From the cell containing the given text, extract its center point as [x, y] coordinate. 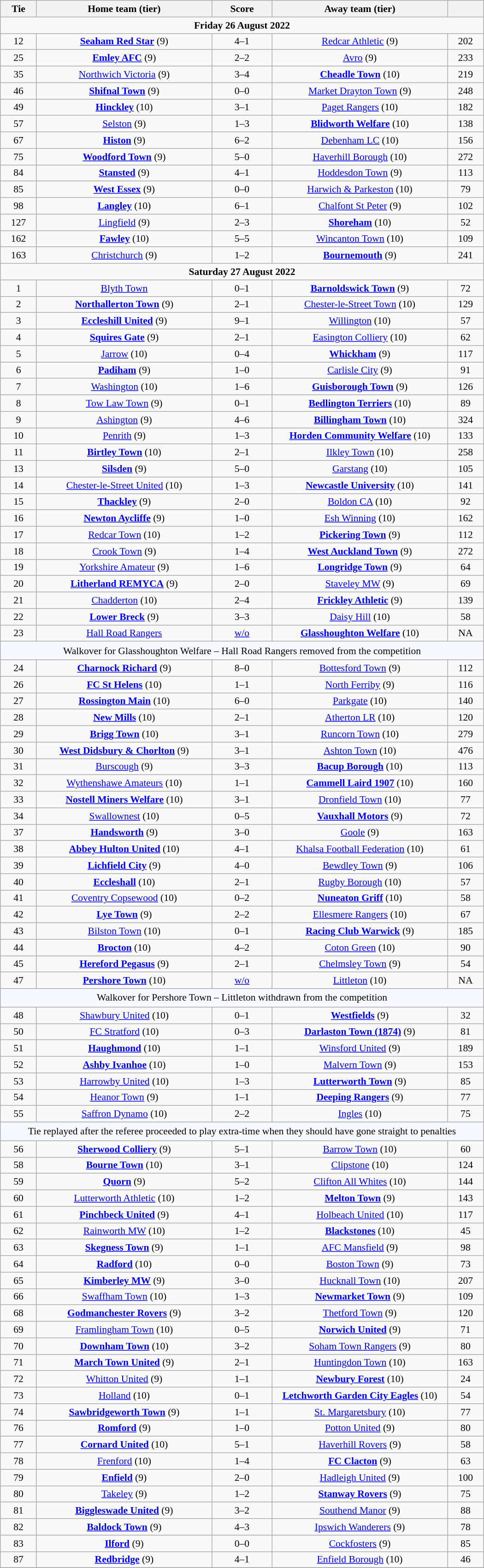
Ingles (10) [360, 1114]
Enfield (9) [124, 1478]
Takeley (9) [124, 1494]
50 [18, 1032]
Score [242, 9]
Shoreham (10) [360, 222]
Cheadle Town (10) [360, 75]
160 [466, 783]
Cornard United (10) [124, 1445]
Baldock Town (9) [124, 1527]
143 [466, 1198]
241 [466, 256]
59 [18, 1182]
126 [466, 387]
2–3 [242, 222]
44 [18, 948]
Goole (9) [360, 833]
Tie [18, 9]
19 [18, 567]
Littleton (10) [360, 981]
Crook Town (9) [124, 551]
2 [18, 304]
6–2 [242, 140]
Whickham (9) [360, 354]
Downham Town (10) [124, 1346]
Garstang (10) [360, 469]
23 [18, 633]
Eccleshall (10) [124, 882]
March Town United (9) [124, 1363]
140 [466, 701]
Harrowby United (10) [124, 1081]
Carlisle City (9) [360, 370]
Redbridge (9) [124, 1560]
Pickering Town (9) [360, 535]
Hoddesdon Town (9) [360, 173]
Longridge Town (9) [360, 567]
15 [18, 502]
Enfield Borough (10) [360, 1560]
Ellesmere Rangers (10) [360, 915]
139 [466, 601]
185 [466, 931]
39 [18, 865]
Swallownest (10) [124, 816]
Heanor Town (9) [124, 1097]
Wythenshawe Amateurs (10) [124, 783]
Horden Community Welfare (10) [360, 436]
Redcar Town (10) [124, 535]
Christchurch (9) [124, 256]
Saffron Dynamo (10) [124, 1114]
Bottesford Town (9) [360, 668]
Handsworth (9) [124, 833]
West Auckland Town (9) [360, 551]
Potton United (9) [360, 1428]
8 [18, 403]
258 [466, 453]
Chester-le-Street Town (10) [360, 304]
Ashton Town (10) [360, 751]
76 [18, 1428]
42 [18, 915]
55 [18, 1114]
476 [466, 751]
Melton Town (9) [360, 1198]
Chadderton (10) [124, 601]
FC Stratford (10) [124, 1032]
14 [18, 485]
Redcar Athletic (9) [360, 42]
Litherland REMYCA (9) [124, 584]
Walkover for Pershore Town – Littleton withdrawn from the competition [242, 998]
Rossington Main (10) [124, 701]
26 [18, 685]
6–0 [242, 701]
70 [18, 1346]
141 [466, 485]
Lutterworth Athletic (10) [124, 1198]
Holland (10) [124, 1395]
Runcorn Town (10) [360, 734]
Khalsa Football Federation (10) [360, 849]
St. Margaretsbury (10) [360, 1412]
51 [18, 1049]
34 [18, 816]
83 [18, 1544]
Hall Road Rangers [124, 633]
Swaffham Town (10) [124, 1297]
Cammell Laird 1907 (10) [360, 783]
7 [18, 387]
Ashby Ivanhoe (10) [124, 1065]
127 [18, 222]
Billingham Town (10) [360, 420]
Paget Rangers (10) [360, 107]
88 [466, 1511]
Southend Manor (9) [360, 1511]
16 [18, 519]
Chalfont St Peter (9) [360, 206]
Ipswich Wanderers (9) [360, 1527]
Rainworth MW (10) [124, 1231]
Boston Town (9) [360, 1264]
Brigg Town (10) [124, 734]
North Ferriby (9) [360, 685]
144 [466, 1182]
Avro (9) [360, 58]
Huntingdon Town (10) [360, 1363]
11 [18, 453]
Wincanton Town (10) [360, 239]
Deeping Rangers (9) [360, 1097]
Saturday 27 August 2022 [242, 272]
12 [18, 42]
Glasshoughton Welfare (10) [360, 633]
Malvern Town (9) [360, 1065]
31 [18, 767]
Bourne Town (10) [124, 1165]
Dronfield Town (10) [360, 800]
Quorn (9) [124, 1182]
Thetford Town (9) [360, 1313]
Away team (tier) [360, 9]
Sherwood Colliery (9) [124, 1149]
Kimberley MW (9) [124, 1281]
37 [18, 833]
Rugby Borough (10) [360, 882]
Haverhill Borough (10) [360, 157]
Tow Law Town (9) [124, 403]
9 [18, 420]
129 [466, 304]
27 [18, 701]
Seaham Red Star (9) [124, 42]
West Didsbury & Chorlton (9) [124, 751]
21 [18, 601]
Bournemouth (9) [360, 256]
18 [18, 551]
100 [466, 1478]
Romford (9) [124, 1428]
Debenham LC (10) [360, 140]
Framlingham Town (10) [124, 1330]
74 [18, 1412]
90 [466, 948]
182 [466, 107]
82 [18, 1527]
Westfields (9) [360, 1015]
22 [18, 617]
91 [466, 370]
20 [18, 584]
Yorkshire Amateur (9) [124, 567]
Skegness Town (9) [124, 1248]
56 [18, 1149]
Shifnal Town (9) [124, 91]
84 [18, 173]
Emley AFC (9) [124, 58]
Washington (10) [124, 387]
Cockfosters (9) [360, 1544]
Holbeach United (10) [360, 1215]
Darlaston Town (1874) (9) [360, 1032]
43 [18, 931]
Newmarket Town (9) [360, 1297]
Blyth Town [124, 288]
Hadleigh United (9) [360, 1478]
33 [18, 800]
3 [18, 321]
Stanway Rovers (9) [360, 1494]
92 [466, 502]
Friday 26 August 2022 [242, 25]
279 [466, 734]
Nuneaton Griff (10) [360, 898]
Lutterworth Town (9) [360, 1081]
102 [466, 206]
1 [18, 288]
Padiham (9) [124, 370]
116 [466, 685]
6 [18, 370]
6–1 [242, 206]
9–1 [242, 321]
FC Clacton (9) [360, 1461]
219 [466, 75]
Lingfield (9) [124, 222]
Chelmsley Town (9) [360, 964]
Newcastle University (10) [360, 485]
Abbey Hulton United (10) [124, 849]
Birtley Town (10) [124, 453]
13 [18, 469]
Northwich Victoria (9) [124, 75]
5–2 [242, 1182]
4–3 [242, 1527]
47 [18, 981]
Soham Town Rangers (9) [360, 1346]
Lye Town (9) [124, 915]
68 [18, 1313]
Clipstone (10) [360, 1165]
Bedlington Terriers (10) [360, 403]
Haughmond (10) [124, 1049]
Nostell Miners Welfare (10) [124, 800]
Coton Green (10) [360, 948]
Willington (10) [360, 321]
Tie replayed after the referee proceeded to play extra-time when they should have gone straight to penalties [242, 1132]
105 [466, 469]
49 [18, 107]
Coventry Copsewood (10) [124, 898]
Parkgate (10) [360, 701]
66 [18, 1297]
Newbury Forest (10) [360, 1379]
Ilkley Town (10) [360, 453]
Godmanchester Rovers (9) [124, 1313]
5 [18, 354]
Easington Colliery (10) [360, 338]
New Mills (10) [124, 718]
Walkover for Glasshoughton Welfare – Hall Road Rangers removed from the competition [242, 651]
Chester-le-Street United (10) [124, 485]
Blidworth Welfare (10) [360, 124]
4–0 [242, 865]
65 [18, 1281]
Boldon CA (10) [360, 502]
Radford (10) [124, 1264]
4–2 [242, 948]
Stansted (9) [124, 173]
25 [18, 58]
207 [466, 1281]
Jarrow (10) [124, 354]
28 [18, 718]
Blackstones (10) [360, 1231]
Squires Gate (9) [124, 338]
29 [18, 734]
248 [466, 91]
Hinckley (10) [124, 107]
Bacup Borough (10) [360, 767]
87 [18, 1560]
202 [466, 42]
Barnoldswick Town (9) [360, 288]
153 [466, 1065]
Pershore Town (10) [124, 981]
Silsden (9) [124, 469]
Penrith (9) [124, 436]
Esh Winning (10) [360, 519]
0–4 [242, 354]
FC St Helens (10) [124, 685]
Hucknall Town (10) [360, 1281]
0–2 [242, 898]
3–4 [242, 75]
17 [18, 535]
Harwich & Parkeston (10) [360, 190]
Eccleshill United (9) [124, 321]
2–4 [242, 601]
38 [18, 849]
89 [466, 403]
Home team (tier) [124, 9]
Biggleswade United (9) [124, 1511]
189 [466, 1049]
Northallerton Town (9) [124, 304]
8–0 [242, 668]
Hereford Pegasus (9) [124, 964]
AFC Mansfield (9) [360, 1248]
Lower Breck (9) [124, 617]
48 [18, 1015]
30 [18, 751]
Burscough (9) [124, 767]
Ashington (9) [124, 420]
133 [466, 436]
124 [466, 1165]
324 [466, 420]
Woodford Town (9) [124, 157]
Frickley Athletic (9) [360, 601]
Whitton United (9) [124, 1379]
40 [18, 882]
Bewdley Town (9) [360, 865]
5–5 [242, 239]
Clifton All Whites (10) [360, 1182]
35 [18, 75]
Bilston Town (10) [124, 931]
Ilford (9) [124, 1544]
Lichfield City (9) [124, 865]
Market Drayton Town (9) [360, 91]
10 [18, 436]
233 [466, 58]
Thackley (9) [124, 502]
106 [466, 865]
41 [18, 898]
Staveley MW (9) [360, 584]
Vauxhall Motors (9) [360, 816]
Daisy Hill (10) [360, 617]
Histon (9) [124, 140]
Winsford United (9) [360, 1049]
4–6 [242, 420]
Letchworth Garden City Eagles (10) [360, 1395]
156 [466, 140]
Shawbury United (10) [124, 1015]
Pinchbeck United (9) [124, 1215]
138 [466, 124]
Newton Aycliffe (9) [124, 519]
Guisborough Town (9) [360, 387]
Fawley (10) [124, 239]
Brocton (10) [124, 948]
53 [18, 1081]
Selston (9) [124, 124]
Atherton LR (10) [360, 718]
Sawbridgeworth Town (9) [124, 1412]
4 [18, 338]
Barrow Town (10) [360, 1149]
Haverhill Rovers (9) [360, 1445]
Langley (10) [124, 206]
0–3 [242, 1032]
Charnock Richard (9) [124, 668]
West Essex (9) [124, 190]
Frenford (10) [124, 1461]
Racing Club Warwick (9) [360, 931]
Norwich United (9) [360, 1330]
